Identify which cell holds the provided text, then report its (x, y) central coordinate. 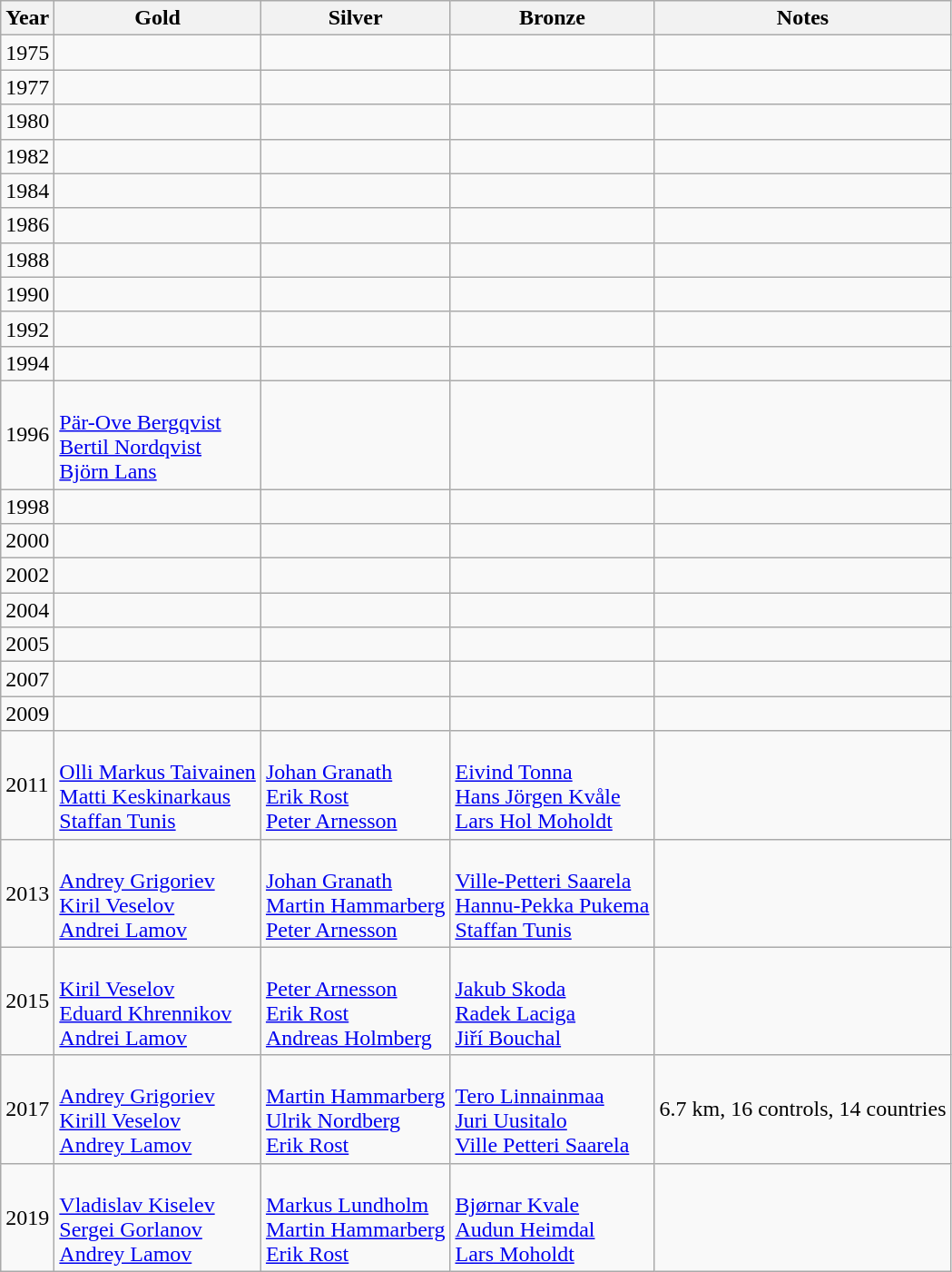
Eivind Tonna Hans Jörgen Kvåle Lars Hol Moholdt (552, 784)
2019 (27, 1217)
Bronze (552, 18)
1975 (27, 53)
1984 (27, 191)
Tero Linnainmaa Juri Uusitalo Ville Petteri Saarela (552, 1109)
2002 (27, 576)
2007 (27, 679)
2015 (27, 1001)
1996 (27, 434)
2000 (27, 541)
6.7 km, 16 controls, 14 countries (802, 1109)
2011 (27, 784)
1990 (27, 294)
Martin Hammarberg Ulrik Nordberg Erik Rost (356, 1109)
Notes (802, 18)
2009 (27, 714)
Bjørnar Kvale Audun Heimdal Lars Moholdt (552, 1217)
Andrey Grigoriev Kirill Veselov Andrey Lamov (158, 1109)
Kiril Veselov Eduard Khrennikov Andrei Lamov (158, 1001)
Markus Lundholm Martin Hammarberg Erik Rost (356, 1217)
Silver (356, 18)
Gold (158, 18)
1992 (27, 329)
Pär-Ove Bergqvist Bertil Nordqvist Björn Lans (158, 434)
Olli Markus Taivainen Matti Keskinarkaus Staffan Tunis (158, 784)
2004 (27, 610)
Vladislav Kiselev Sergei Gorlanov Andrey Lamov (158, 1217)
Johan Granath Martin Hammarberg Peter Arnesson (356, 893)
1994 (27, 363)
2013 (27, 893)
Jakub Skoda Radek Laciga Jiří Bouchal (552, 1001)
Peter Arnesson Erik Rost Andreas Holmberg (356, 1001)
1986 (27, 225)
Andrey Grigoriev Kiril Veselov Andrei Lamov (158, 893)
1982 (27, 156)
1998 (27, 506)
Johan Granath Erik Rost Peter Arnesson (356, 784)
2017 (27, 1109)
2005 (27, 645)
Year (27, 18)
Ville-Petteri Saarela Hannu-Pekka Pukema Staffan Tunis (552, 893)
1988 (27, 260)
1980 (27, 122)
1977 (27, 87)
